Determine the (x, y) coordinate at the center of the cell enclosing the given text.  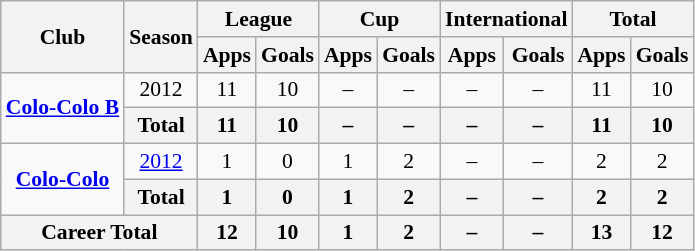
Club (62, 36)
League (258, 19)
Colo-Colo (62, 180)
Colo-Colo B (62, 108)
Cup (380, 19)
Career Total (100, 233)
13 (601, 233)
International (506, 19)
Season (161, 36)
